For the text-containing cell, return its midpoint in (X, Y) coordinate format. 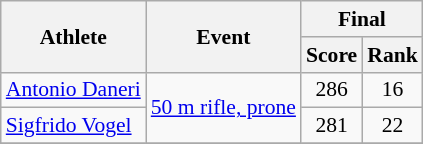
Sigfrido Vogel (74, 126)
Final (362, 19)
Antonio Daneri (74, 90)
Rank (392, 55)
281 (332, 126)
Event (224, 36)
22 (392, 126)
50 m rifle, prone (224, 108)
286 (332, 90)
Score (332, 55)
Athlete (74, 36)
16 (392, 90)
